Return the [X, Y] coordinate for the center point of the cell that contains the specified text.  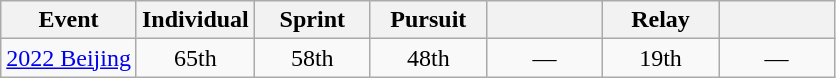
48th [428, 58]
Event [69, 20]
Individual [195, 20]
58th [312, 58]
65th [195, 58]
Sprint [312, 20]
2022 Beijing [69, 58]
Relay [660, 20]
Pursuit [428, 20]
19th [660, 58]
